Find where the given text appears and provide that cell's center as (X, Y) coordinate. 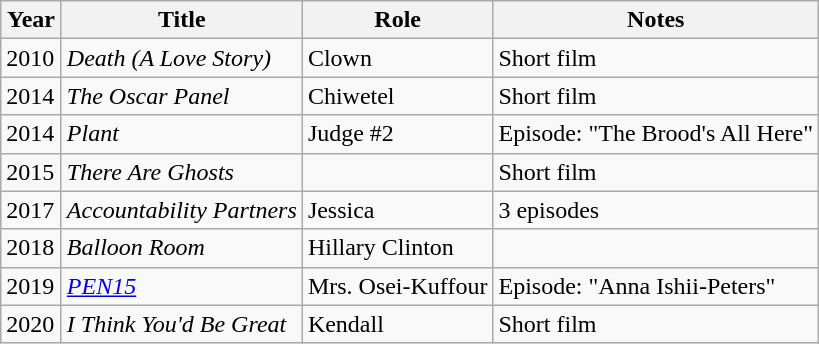
2018 (32, 248)
Role (398, 20)
2010 (32, 58)
Plant (182, 134)
2019 (32, 286)
Jessica (398, 210)
Hillary Clinton (398, 248)
Episode: "The Brood's All Here" (656, 134)
2020 (32, 324)
Judge #2 (398, 134)
There Are Ghosts (182, 172)
Balloon Room (182, 248)
The Oscar Panel (182, 96)
Clown (398, 58)
Notes (656, 20)
PEN15 (182, 286)
Mrs. Osei-Kuffour (398, 286)
2015 (32, 172)
Title (182, 20)
Chiwetel (398, 96)
Year (32, 20)
Accountability Partners (182, 210)
3 episodes (656, 210)
Death (A Love Story) (182, 58)
I Think You'd Be Great (182, 324)
Episode: "Anna Ishii-Peters" (656, 286)
2017 (32, 210)
Kendall (398, 324)
